Pinpoint the cell where the given text exists, returning its (x, y) midpoint coordinate. 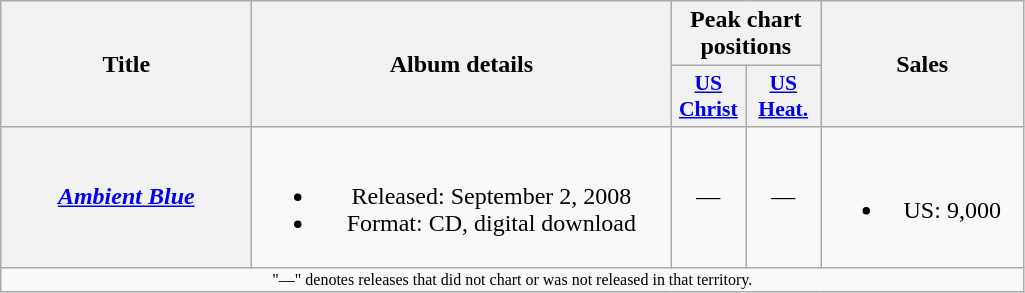
"—" denotes releases that did not chart or was not released in that territory. (512, 279)
US: 9,000 (922, 197)
Released: September 2, 2008Format: CD, digital download (462, 197)
Ambient Blue (126, 197)
Title (126, 64)
Album details (462, 64)
USHeat. (784, 96)
Sales (922, 64)
Peak chart positions (746, 34)
USChrist (708, 96)
